Extract the [x, y] coordinate from the center of the cell holding the provided text.  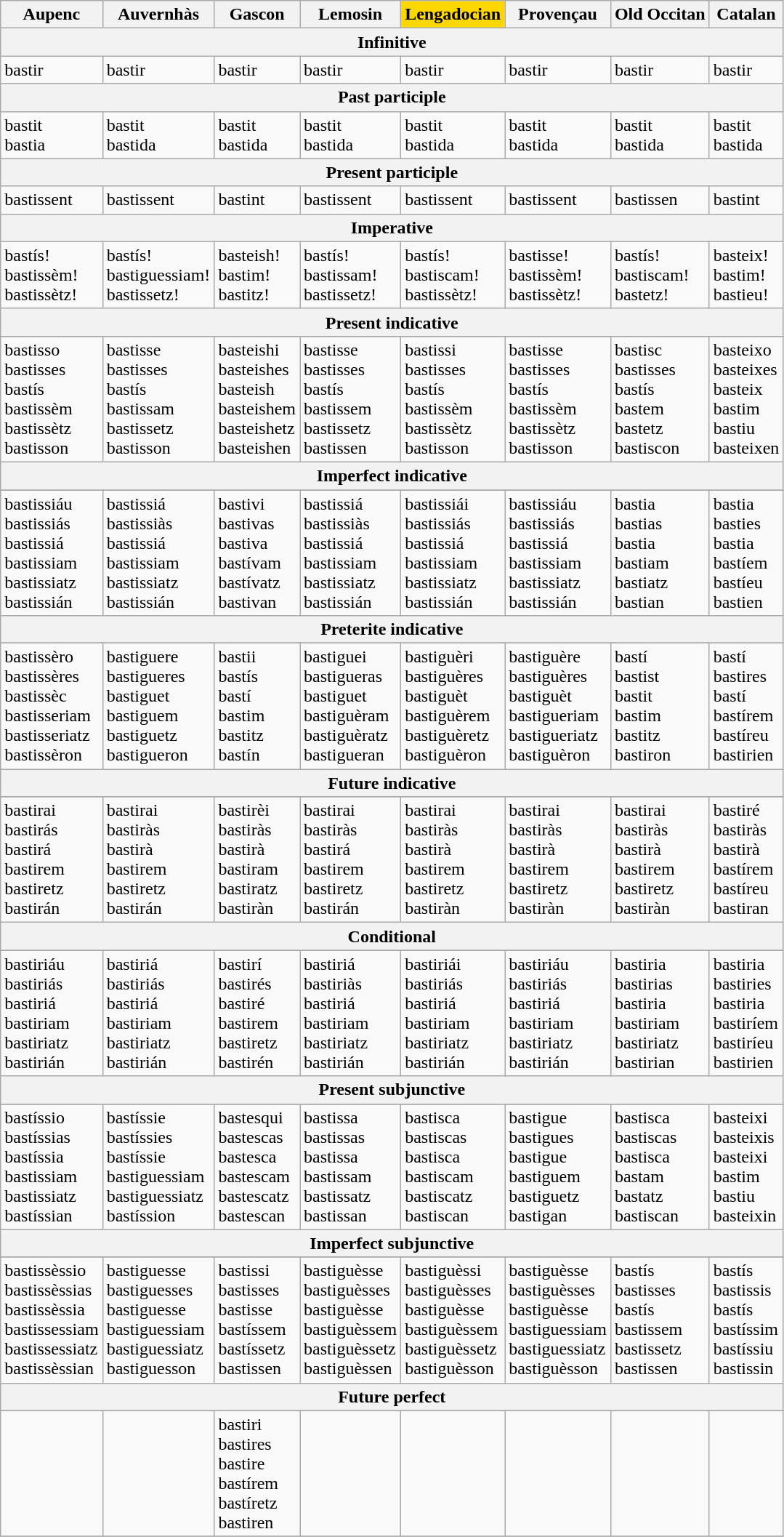
bastirí bastirés bastiré bastirem bastiretz bastirén [257, 1014]
bastirébastiràsbastiràbastírembastíreubastiran [746, 859]
bastíbastiresbastíbastírembastíreubastirien [746, 707]
bastit bastia [52, 135]
bastiriái bastiriás bastiriá bastiriam bastiriatz bastirián [453, 1014]
bastissi bastisses bastisse bastíssem bastíssetz bastissen [257, 1320]
bastisc bastisses bastís bastem bastetz bastiscon [660, 398]
basteixi basteixisbasteixibastimbastiubasteixin [746, 1166]
bastiabastiesbastiabastíembastíeubastien [746, 553]
bastís! bastissam! bastissetz! [350, 275]
bastissèssio bastissèssias bastissèssia bastissessiam bastissessiatz bastissèssian [52, 1320]
Gascon [257, 15]
bastiguèri bastiguères bastiguèt bastiguèrem bastiguèretz bastiguèron [453, 707]
bastirai bastiràs bastirá bastirem bastiretz bastirán [350, 859]
bastissa bastissas bastissa bastissam bastissatz bastissan [350, 1166]
bastisse bastisses bastís bastissam bastissetz bastisson [158, 398]
Present participle [392, 172]
Provençau [558, 15]
bastisse bastisses bastís bastissem bastissetz bastissen [350, 398]
basteix!bastim!bastieu! [746, 275]
Conditional [392, 936]
Old Occitan [660, 15]
bastisse! bastissèm! bastissètz! [558, 275]
Lengadocian [453, 15]
bastia bastias bastia bastiam bastiatz bastian [660, 553]
bastiguèssi bastiguèsses bastiguèsse bastiguèssem bastiguèssetz bastiguèsson [453, 1320]
bastiguesse bastiguesses bastiguesse bastiguessiam bastiguessiatz bastiguesson [158, 1320]
bastesqui bastescas bastesca bastescam bastescatz bastescan [257, 1166]
bastisse bastisses bastís bastissèm bastissètz bastisson [558, 398]
bastiguère bastiguères bastiguèt bastigueriam bastigueriatz bastiguèron [558, 707]
bastisca bastiscas bastisca bastam bastatz bastiscan [660, 1166]
Future perfect [392, 1397]
bastissèro bastissères bastissèc bastisseriam bastisseriatz bastissèron [52, 707]
Preterite indicative [392, 630]
bastís! bastiscam! bastetz! [660, 275]
bastiria bastirias bastiria bastiriam bastiriatz bastirian [660, 1014]
bastigue bastigues bastigue bastiguem bastiguetz bastigan [558, 1166]
basteish! bastim! bastitz! [257, 275]
bastirai bastiràs bastirà bastirem bastiretz bastirán [158, 859]
bastirai bastirás bastirá bastirem bastiretz bastirán [52, 859]
bastís! bastissèm! bastissètz! [52, 275]
bastís bastisses bastís bastissem bastissetz bastissen [660, 1320]
Aupenc [52, 15]
bastiguèsse bastiguèsses bastiguèsse bastiguèssem bastiguèssetz bastiguèssen [350, 1320]
Imperfect indicative [392, 475]
bastíssio bastíssias bastíssia bastissiam bastissiatz bastíssian [52, 1166]
bastís! bastiscam! bastissètz! [453, 275]
bastiriá bastiriàs bastiriá bastiriam bastiriatz bastirián [350, 1014]
Past participle [392, 97]
bastii bastís bastí bastim bastitz bastín [257, 707]
bastissiái bastissiás bastissiá bastissiam bastissiatz bastissián [453, 553]
bastí bastist bastit bastim bastitz bastiron [660, 707]
bastissi bastisses bastís bastissèm bastissètz bastisson [453, 398]
bastivi bastivas bastiva bastívam bastívatz bastivan [257, 553]
bastiguei bastigueras bastiguet bastiguèram bastiguèratz bastigueran [350, 707]
Present subjunctive [392, 1090]
Infinitive [392, 42]
bastiri bastires bastire bastírem bastíretz bastiren [257, 1473]
bastisca bastiscas bastisca bastiscam bastiscatz bastiscan [453, 1166]
Present indicative [392, 322]
bastissen [660, 200]
bastiguèsse bastiguèsses bastiguèsse bastiguessiam bastiguessiatz bastiguèsson [558, 1320]
Imperative [392, 228]
Lemosin [350, 15]
Auvernhàs [158, 15]
bastísbastissisbastísbastíssimbastíssiubastissin [746, 1320]
Future indicative [392, 783]
bastisso bastisses bastís bastissèm bastissètz bastisson [52, 398]
bastiriabastiriesbastiriabastiríembastiríeubastirien [746, 1014]
bastiriá bastiriás bastiriá bastiriam bastiriatz bastirián [158, 1014]
bastirèi bastiràs bastirà bastiram bastiratz bastiràn [257, 859]
Catalan [746, 15]
bastíssie bastíssies bastíssie bastiguessiam bastiguessiatz bastíssion [158, 1166]
bastís! bastiguessiam! bastissetz! [158, 275]
Imperfect subjunctive [392, 1243]
basteixo basteixesbasteixbastimbastiubasteixen [746, 398]
basteishi basteishes basteish basteishem basteishetz basteishen [257, 398]
bastiguere bastigueres bastiguet bastiguem bastiguetz bastigueron [158, 707]
